Search for the cell housing the specified text and yield its [X, Y] center coordinate. 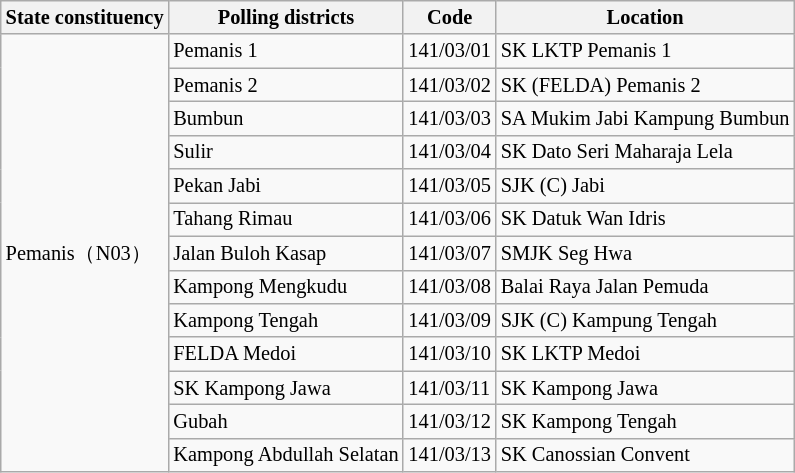
Pekan Jabi [286, 186]
SK (FELDA) Pemanis 2 [646, 85]
SK Kampong Tengah [646, 421]
141/03/10 [449, 354]
Bumbun [286, 118]
Balai Raya Jalan Pemuda [646, 287]
141/03/09 [449, 320]
State constituency [85, 17]
Gubah [286, 421]
141/03/11 [449, 388]
141/03/13 [449, 455]
SJK (C) Jabi [646, 186]
Jalan Buloh Kasap [286, 253]
SK Datuk Wan Idris [646, 219]
141/03/04 [449, 152]
Kampong Mengkudu [286, 287]
SA Mukim Jabi Kampung Bumbun [646, 118]
141/03/06 [449, 219]
SMJK Seg Hwa [646, 253]
SJK (C) Kampung Tengah [646, 320]
Polling districts [286, 17]
Pemanis 2 [286, 85]
Sulir [286, 152]
Pemanis 1 [286, 51]
SK LKTP Medoi [646, 354]
Location [646, 17]
Kampong Tengah [286, 320]
141/03/03 [449, 118]
SK LKTP Pemanis 1 [646, 51]
SK Canossian Convent [646, 455]
Kampong Abdullah Selatan [286, 455]
SK Dato Seri Maharaja Lela [646, 152]
141/03/02 [449, 85]
141/03/01 [449, 51]
FELDA Medoi [286, 354]
Tahang Rimau [286, 219]
141/03/05 [449, 186]
Code [449, 17]
141/03/08 [449, 287]
141/03/12 [449, 421]
Pemanis（N03） [85, 253]
141/03/07 [449, 253]
